Find where the given text appears and provide that cell's center as (x, y) coordinate. 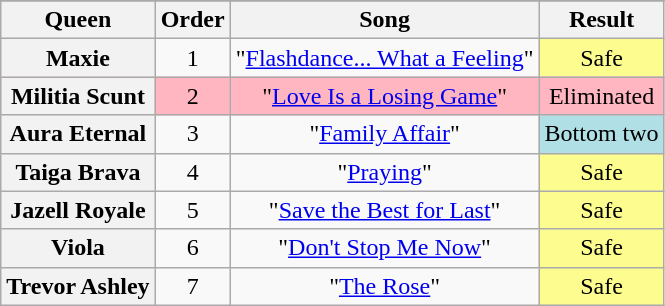
Taiga Brava (78, 172)
Eliminated (602, 96)
Order (192, 20)
Militia Scunt (78, 96)
Viola (78, 248)
"Praying" (384, 172)
6 (192, 248)
Song (384, 20)
1 (192, 58)
"Flashdance... What a Feeling" (384, 58)
Queen (78, 20)
Result (602, 20)
Maxie (78, 58)
Jazell Royale (78, 210)
Bottom two (602, 134)
Trevor Ashley (78, 286)
"Love Is a Losing Game" (384, 96)
5 (192, 210)
"Save the Best for Last" (384, 210)
"Family Affair" (384, 134)
3 (192, 134)
"Don't Stop Me Now" (384, 248)
2 (192, 96)
Aura Eternal (78, 134)
4 (192, 172)
"The Rose" (384, 286)
7 (192, 286)
